Determine the (X, Y) coordinate at the center of the cell enclosing the given text.  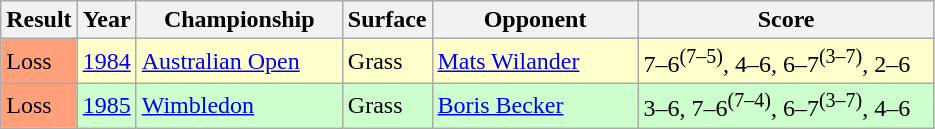
7–6(7–5), 4–6, 6–7(3–7), 2–6 (786, 62)
Wimbledon (239, 106)
Result (39, 20)
Australian Open (239, 62)
Score (786, 20)
Opponent (535, 20)
Boris Becker (535, 106)
Championship (239, 20)
1985 (106, 106)
Mats Wilander (535, 62)
1984 (106, 62)
3–6, 7–6(7–4), 6–7(3–7), 4–6 (786, 106)
Year (106, 20)
Surface (387, 20)
